Pinpoint the cell where the given text exists, returning its (X, Y) midpoint coordinate. 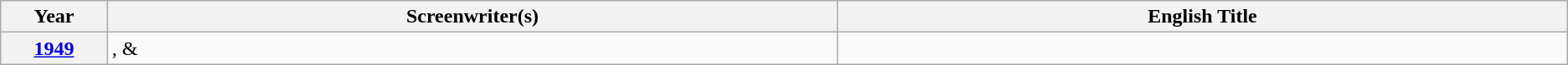
Screenwriter(s) (472, 17)
English Title (1203, 17)
, & (472, 48)
1949 (54, 48)
Year (54, 17)
